Search for the cell housing the specified text and yield its [x, y] center coordinate. 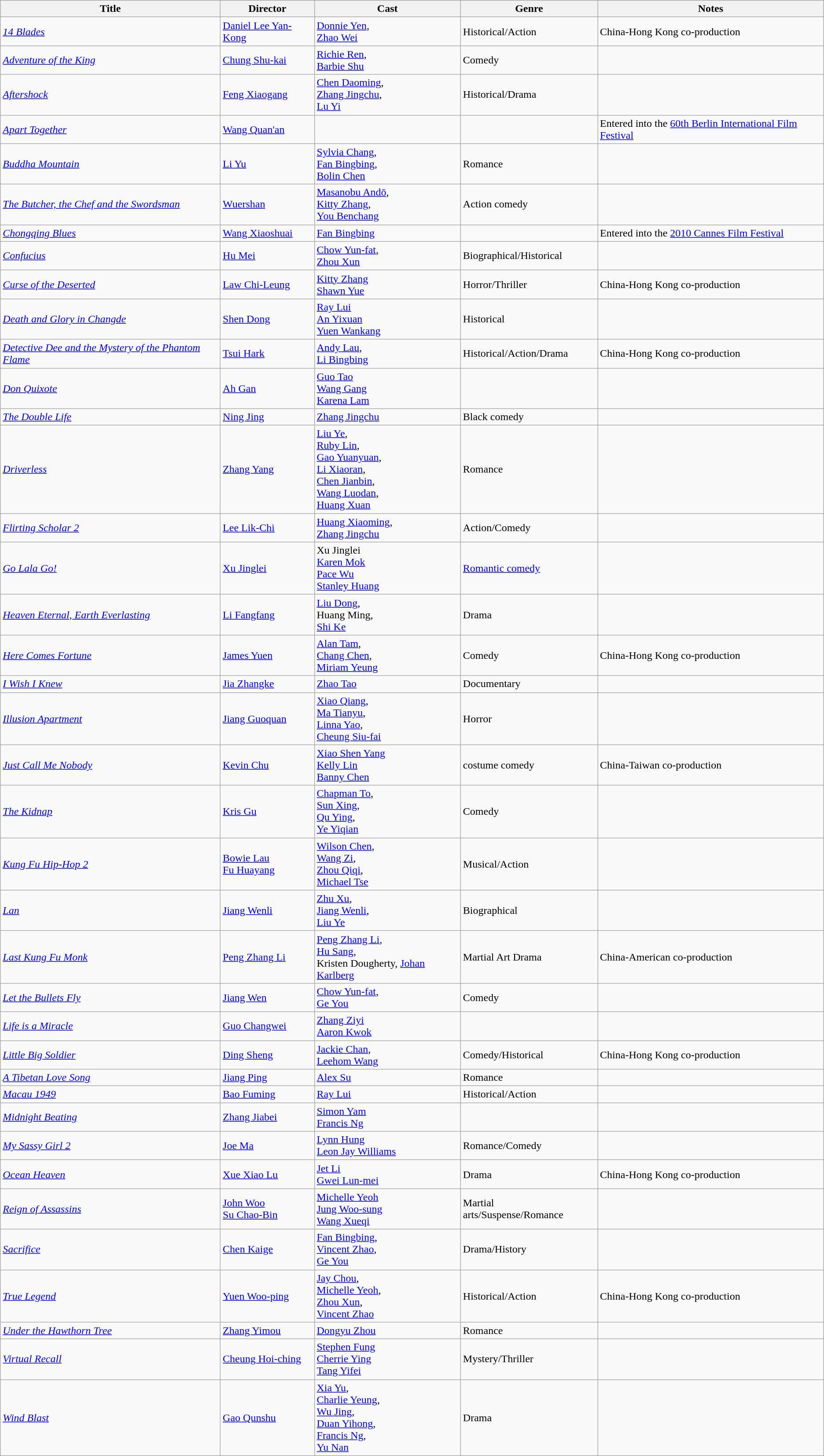
Genre [529, 9]
Zhang ZiyiAaron Kwok [387, 1026]
Sacrifice [110, 1249]
Liu Dong, Huang Ming, Shi Ke [387, 615]
I Wish I Knew [110, 684]
Andy Lau,Li Bingbing [387, 353]
The Kidnap [110, 811]
Kitty Zhang Shawn Yue [387, 285]
Reign of Assassins [110, 1209]
Midnight Beating [110, 1117]
China-Taiwan co-production [711, 765]
14 Blades [110, 32]
Bao Fuming [268, 1094]
Xiao Shen Yang Kelly Lin Banny Chen [387, 765]
Michelle Yeoh Jung Woo-sung Wang Xueqi [387, 1209]
Joe Ma [268, 1146]
Wind Blast [110, 1417]
Zhu Xu, Jiang Wenli, Liu Ye [387, 910]
Huang Xiaoming, Zhang Jingchu [387, 528]
Peng Zhang Li, Hu Sang, Kristen Dougherty, Johan Karlberg [387, 957]
Romance/Comedy [529, 1146]
Shen Dong [268, 319]
Alan Tam, Chang Chen, Miriam Yeung [387, 655]
Feng Xiaogang [268, 95]
Under the Hawthorn Tree [110, 1330]
The Double Life [110, 417]
Chung Shu-kai [268, 60]
Sylvia Chang,Fan Bingbing,Bolin Chen [387, 164]
Xia Yu,Charlie Yeung,Wu Jing,Duan Yihong,Francis Ng,Yu Nan [387, 1417]
Alex Su [387, 1078]
Don Quixote [110, 388]
Martial arts/Suspense/Romance [529, 1209]
The Butcher, the Chef and the Swordsman [110, 204]
Cast [387, 9]
costume comedy [529, 765]
Fan Bingbing,Vincent Zhao,Ge You [387, 1249]
Kris Gu [268, 811]
Zhang Yimou [268, 1330]
Romantic comedy [529, 568]
Chapman To, Sun Xing, Qu Ying, Ye Yiqian [387, 811]
Jiang Guoquan [268, 719]
Entered into the 2010 Cannes Film Festival [711, 233]
Bowie LauFu Huayang [268, 864]
Donnie Yen,Zhao Wei [387, 32]
Black comedy [529, 417]
Zhang Jiabei [268, 1117]
Here Comes Fortune [110, 655]
Daniel Lee Yan-Kong [268, 32]
Jay Chou,Michelle Yeoh,Zhou Xun,Vincent Zhao [387, 1296]
Notes [711, 9]
A Tibetan Love Song [110, 1078]
Aftershock [110, 95]
Heaven Eternal, Earth Everlasting [110, 615]
Jackie Chan,Leehom Wang [387, 1054]
Historical/Drama [529, 95]
Title [110, 9]
Chow Yun-fat,Ge You [387, 997]
Curse of the Deserted [110, 285]
Lee Lik-Chi [268, 528]
Detective Dee and the Mystery of the Phantom Flame [110, 353]
Ding Sheng [268, 1054]
Fan Bingbing [387, 233]
Li Yu [268, 164]
Ning Jing [268, 417]
Xiao Qiang, Ma Tianyu, Linna Yao, Cheung Siu-fai [387, 719]
Life is a Miracle [110, 1026]
Driverless [110, 469]
Kung Fu Hip-Hop 2 [110, 864]
Ocean Heaven [110, 1174]
Jet LiGwei Lun-mei [387, 1174]
Gao Qunshu [268, 1417]
Let the Bullets Fly [110, 997]
Hu Mei [268, 255]
Director [268, 9]
Stephen Fung Cherrie Ying Tang Yifei [387, 1359]
Adventure of the King [110, 60]
Musical/Action [529, 864]
Guo Tao Wang Gang Karena Lam [387, 388]
Liu Ye, Ruby Lin, Gao Yuanyuan, Li Xiaoran, Chen Jianbin, Wang Luodan, Huang Xuan [387, 469]
John Woo Su Chao-Bin [268, 1209]
Historical/Action/Drama [529, 353]
Wilson Chen, Wang Zi, Zhou Qiqi, Michael Tse [387, 864]
Wang Xiaoshuai [268, 233]
Cheung Hoi-ching [268, 1359]
Xu Jinglei [268, 568]
Death and Glory in Changde [110, 319]
Horror [529, 719]
Xu JingleiKaren MokPace WuStanley Huang [387, 568]
Ray Lui [387, 1094]
Documentary [529, 684]
Jiang Wenli [268, 910]
Comedy/Historical [529, 1054]
Action/Comedy [529, 528]
Tsui Hark [268, 353]
Macau 1949 [110, 1094]
Drama/History [529, 1249]
Peng Zhang Li [268, 957]
Yuen Woo-ping [268, 1296]
Jia Zhangke [268, 684]
Guo Changwei [268, 1026]
Chow Yun-fat,Zhou Xun [387, 255]
Li Fangfang [268, 615]
Chen Kaige [268, 1249]
True Legend [110, 1296]
Kevin Chu [268, 765]
James Yuen [268, 655]
Lynn Hung Leon Jay Williams [387, 1146]
Wang Quan'an [268, 129]
Masanobu Andō,Kitty Zhang,You Benchang [387, 204]
Entered into the 60th Berlin International Film Festival [711, 129]
Law Chi-Leung [268, 285]
Action comedy [529, 204]
Richie Ren, Barbie Shu [387, 60]
Apart Together [110, 129]
Mystery/Thriller [529, 1359]
My Sassy Girl 2 [110, 1146]
Flirting Scholar 2 [110, 528]
Go Lala Go! [110, 568]
Lan [110, 910]
Xue Xiao Lu [268, 1174]
Zhang Yang [268, 469]
Historical [529, 319]
Little Big Soldier [110, 1054]
Buddha Mountain [110, 164]
Confucius [110, 255]
Jiang Wen [268, 997]
Horror/Thriller [529, 285]
Chongqing Blues [110, 233]
Ah Gan [268, 388]
Virtual Recall [110, 1359]
Illusion Apartment [110, 719]
Biographical [529, 910]
Chen Daoming, Zhang Jingchu, Lu Yi [387, 95]
Martial Art Drama [529, 957]
Ray Lui An Yixuan Yuen Wankang [387, 319]
China-American co-production [711, 957]
Biographical/Historical [529, 255]
Simon YamFrancis Ng [387, 1117]
Jiang Ping [268, 1078]
Zhang Jingchu [387, 417]
Last Kung Fu Monk [110, 957]
Just Call Me Nobody [110, 765]
Wuershan [268, 204]
Dongyu Zhou [387, 1330]
Zhao Tao [387, 684]
